Return (x, y) of the center of cell containing provided text 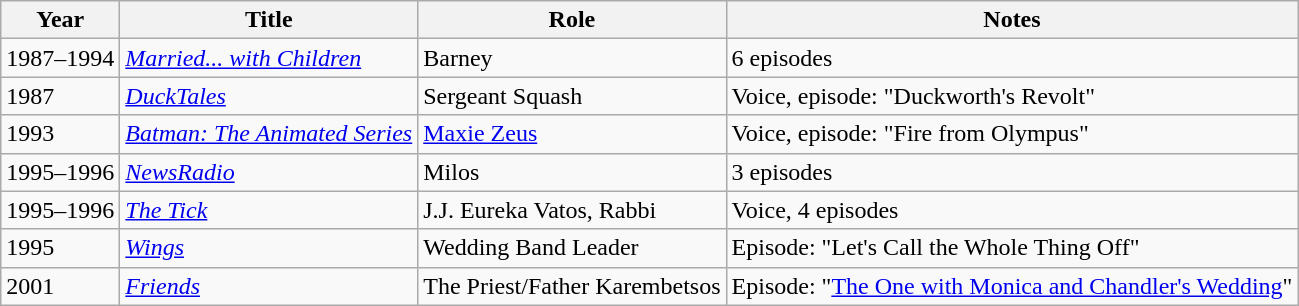
NewsRadio (269, 172)
Title (269, 20)
The Priest/Father Karembetsos (572, 286)
1987–1994 (60, 58)
Wedding Band Leader (572, 248)
Voice, episode: "Fire from Olympus" (1012, 134)
Voice, episode: "Duckworth's Revolt" (1012, 96)
1995 (60, 248)
1993 (60, 134)
Barney (572, 58)
Year (60, 20)
DuckTales (269, 96)
Sergeant Squash (572, 96)
Notes (1012, 20)
J.J. Eureka Vatos, Rabbi (572, 210)
2001 (60, 286)
Episode: "Let's Call the Whole Thing Off" (1012, 248)
Married... with Children (269, 58)
Role (572, 20)
Milos (572, 172)
Episode: "The One with Monica and Chandler's Wedding" (1012, 286)
Friends (269, 286)
Maxie Zeus (572, 134)
3 episodes (1012, 172)
Voice, 4 episodes (1012, 210)
Batman: The Animated Series (269, 134)
1987 (60, 96)
The Tick (269, 210)
Wings (269, 248)
6 episodes (1012, 58)
